Search for the cell housing the specified text and yield its (x, y) center coordinate. 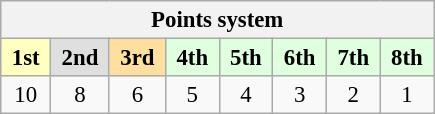
2 (353, 95)
8th (407, 58)
5 (192, 95)
Points system (218, 20)
1 (407, 95)
2nd (80, 58)
4 (246, 95)
3rd (137, 58)
8 (80, 95)
10 (26, 95)
4th (192, 58)
1st (26, 58)
6 (137, 95)
6th (300, 58)
7th (353, 58)
3 (300, 95)
5th (246, 58)
